Identify which cell holds the provided text, then report its (X, Y) central coordinate. 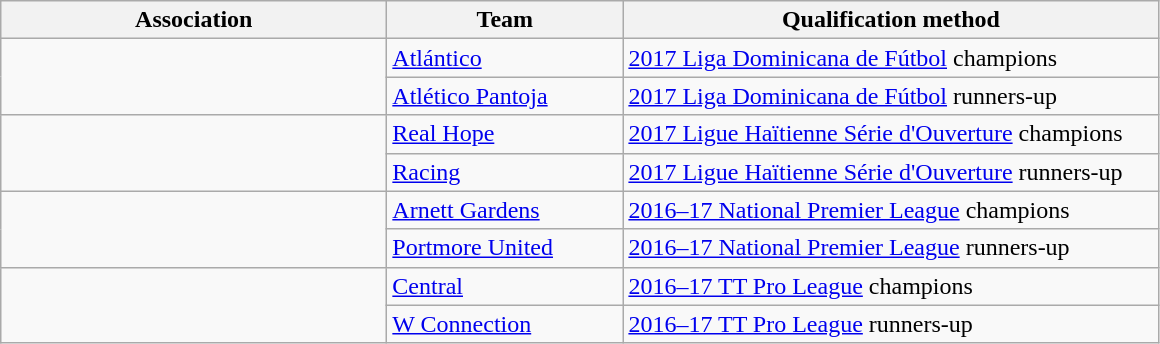
2016–17 TT Pro League champions (891, 286)
Qualification method (891, 20)
Central (505, 286)
Atlético Pantoja (505, 96)
2017 Ligue Haïtienne Série d'Ouverture runners-up (891, 172)
Atlántico (505, 58)
2017 Ligue Haïtienne Série d'Ouverture champions (891, 134)
Real Hope (505, 134)
Portmore United (505, 248)
2016–17 National Premier League champions (891, 210)
2017 Liga Dominicana de Fútbol champions (891, 58)
Racing (505, 172)
2016–17 National Premier League runners-up (891, 248)
Association (194, 20)
Arnett Gardens (505, 210)
W Connection (505, 324)
2016–17 TT Pro League runners-up (891, 324)
Team (505, 20)
2017 Liga Dominicana de Fútbol runners-up (891, 96)
